Extract the [X, Y] coordinate from the center of the cell holding the provided text.  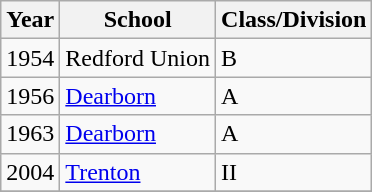
Redford Union [138, 58]
1963 [30, 134]
1954 [30, 58]
Year [30, 20]
1956 [30, 96]
B [294, 58]
Class/Division [294, 20]
School [138, 20]
Trenton [138, 172]
2004 [30, 172]
II [294, 172]
